Identify which cell holds the provided text, then report its [X, Y] central coordinate. 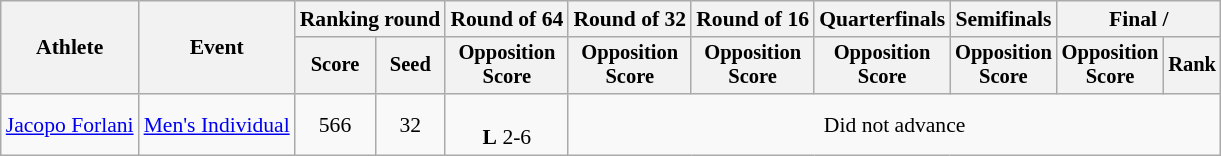
32 [410, 124]
Round of 32 [630, 19]
Men's Individual [217, 124]
Round of 64 [506, 19]
Athlete [70, 48]
Final / [1139, 19]
Seed [410, 66]
L 2-6 [506, 124]
Quarterfinals [882, 19]
Ranking round [370, 19]
Round of 16 [752, 19]
Did not advance [894, 124]
Rank [1192, 66]
Score [336, 66]
Jacopo Forlani [70, 124]
566 [336, 124]
Semifinals [1004, 19]
Event [217, 48]
